Capture the cell that displays the provided text and extract its (x, y) central coordinate. 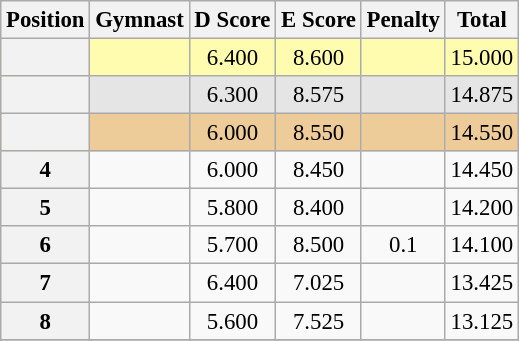
0.1 (403, 245)
6 (46, 245)
Penalty (403, 20)
4 (46, 170)
13.425 (482, 283)
Position (46, 20)
14.875 (482, 95)
14.550 (482, 133)
7.525 (318, 321)
7.025 (318, 283)
8.575 (318, 95)
8.400 (318, 208)
7 (46, 283)
8.550 (318, 133)
8.450 (318, 170)
14.100 (482, 245)
5.800 (232, 208)
14.200 (482, 208)
8 (46, 321)
D Score (232, 20)
8.500 (318, 245)
Total (482, 20)
E Score (318, 20)
15.000 (482, 58)
5.600 (232, 321)
8.600 (318, 58)
6.300 (232, 95)
14.450 (482, 170)
5.700 (232, 245)
13.125 (482, 321)
5 (46, 208)
Gymnast (140, 20)
